Search for the cell housing the specified text and yield its (X, Y) center coordinate. 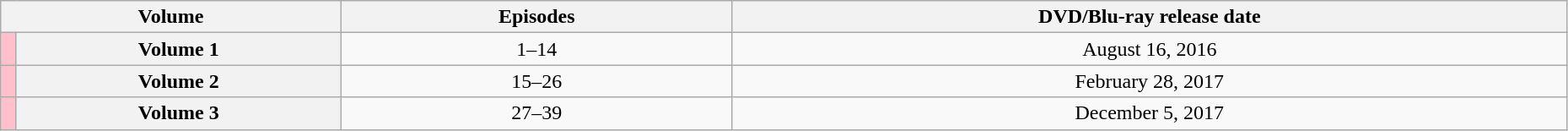
December 5, 2017 (1149, 113)
1–14 (536, 49)
15–26 (536, 81)
27–39 (536, 113)
Volume 1 (179, 49)
Episodes (536, 17)
August 16, 2016 (1149, 49)
Volume (170, 17)
Volume 2 (179, 81)
February 28, 2017 (1149, 81)
Volume 3 (179, 113)
DVD/Blu-ray release date (1149, 17)
